Extract the [x, y] coordinate from the center of the cell holding the provided text.  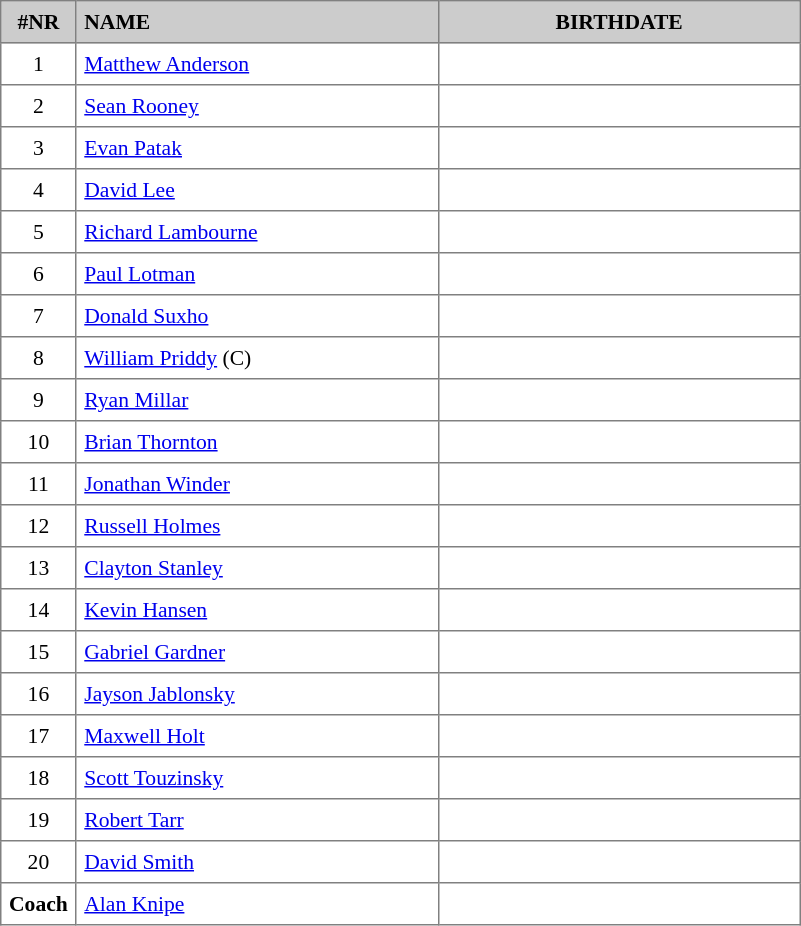
Donald Suxho [257, 316]
Kevin Hansen [257, 610]
15 [38, 652]
Alan Knipe [257, 904]
18 [38, 778]
William Priddy (C) [257, 358]
1 [38, 64]
20 [38, 862]
19 [38, 820]
7 [38, 316]
Richard Lambourne [257, 232]
Coach [38, 904]
Sean Rooney [257, 106]
10 [38, 442]
#NR [38, 22]
NAME [257, 22]
Ryan Millar [257, 400]
17 [38, 736]
8 [38, 358]
David Lee [257, 190]
3 [38, 148]
11 [38, 484]
Russell Holmes [257, 526]
12 [38, 526]
BIRTHDATE [619, 22]
Jayson Jablonsky [257, 694]
6 [38, 274]
2 [38, 106]
Paul Lotman [257, 274]
Evan Patak [257, 148]
14 [38, 610]
Jonathan Winder [257, 484]
4 [38, 190]
Gabriel Gardner [257, 652]
5 [38, 232]
Brian Thornton [257, 442]
Clayton Stanley [257, 568]
Maxwell Holt [257, 736]
Scott Touzinsky [257, 778]
16 [38, 694]
13 [38, 568]
Matthew Anderson [257, 64]
David Smith [257, 862]
9 [38, 400]
Robert Tarr [257, 820]
